From the cell containing the given text, extract its center point as (x, y) coordinate. 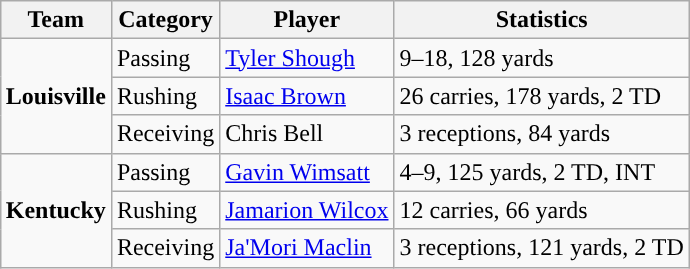
26 carries, 178 yards, 2 TD (542, 96)
3 receptions, 84 yards (542, 134)
Gavin Wimsatt (307, 172)
Tyler Shough (307, 58)
9–18, 128 yards (542, 58)
Player (307, 20)
Team (56, 20)
Category (165, 20)
Statistics (542, 20)
Isaac Brown (307, 96)
Kentucky (56, 210)
Ja'Mori Maclin (307, 248)
4–9, 125 yards, 2 TD, INT (542, 172)
Louisville (56, 96)
12 carries, 66 yards (542, 210)
Jamarion Wilcox (307, 210)
Chris Bell (307, 134)
3 receptions, 121 yards, 2 TD (542, 248)
